Provide the [X, Y] coordinate of the cell's center where the given text is located.  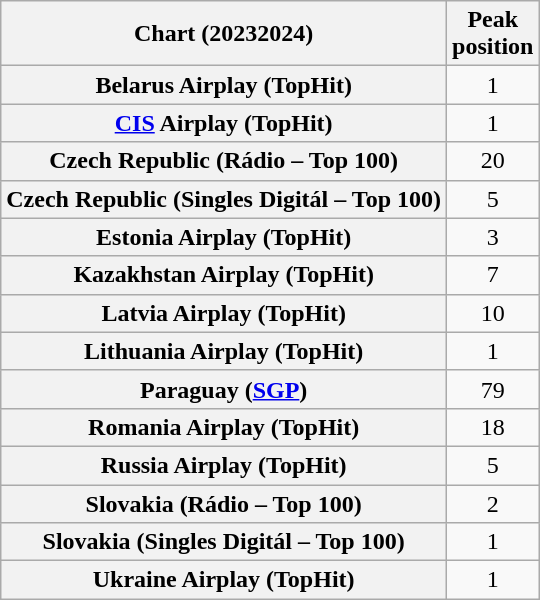
CIS Airplay (TopHit) [224, 123]
Kazakhstan Airplay (TopHit) [224, 275]
Peakposition [493, 34]
Ukraine Airplay (TopHit) [224, 580]
Romania Airplay (TopHit) [224, 427]
Latvia Airplay (TopHit) [224, 313]
2 [493, 503]
Czech Republic (Singles Digitál – Top 100) [224, 199]
10 [493, 313]
Paraguay (SGP) [224, 389]
18 [493, 427]
20 [493, 161]
Slovakia (Rádio – Top 100) [224, 503]
Estonia Airplay (TopHit) [224, 237]
Chart (20232024) [224, 34]
Lithuania Airplay (TopHit) [224, 351]
79 [493, 389]
Belarus Airplay (TopHit) [224, 85]
Slovakia (Singles Digitál – Top 100) [224, 542]
3 [493, 237]
Russia Airplay (TopHit) [224, 465]
Czech Republic (Rádio – Top 100) [224, 161]
7 [493, 275]
